Determine the (X, Y) coordinate at the center of the cell enclosing the given text.  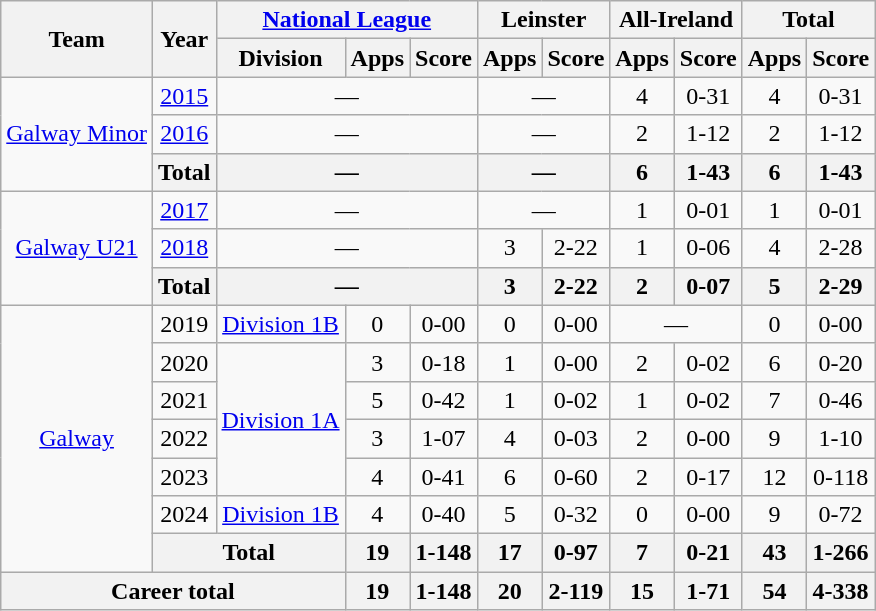
0-60 (576, 477)
0-07 (708, 286)
Galway (77, 438)
2019 (184, 324)
Division 1A (280, 419)
2023 (184, 477)
2021 (184, 400)
0-42 (444, 400)
0-40 (444, 515)
Galway Minor (77, 134)
Team (77, 39)
0-06 (708, 248)
0-18 (444, 362)
1-266 (841, 553)
2024 (184, 515)
0-03 (576, 438)
0-20 (841, 362)
National League (346, 20)
Year (184, 39)
0-118 (841, 477)
17 (509, 553)
0-32 (576, 515)
12 (774, 477)
2017 (184, 210)
Division (280, 58)
15 (642, 591)
0-46 (841, 400)
2016 (184, 134)
4-338 (841, 591)
2-28 (841, 248)
0-17 (708, 477)
1-71 (708, 591)
2-29 (841, 286)
2022 (184, 438)
2020 (184, 362)
1-10 (841, 438)
20 (509, 591)
0-41 (444, 477)
0-21 (708, 553)
2015 (184, 96)
2-119 (576, 591)
Leinster (543, 20)
0-97 (576, 553)
54 (774, 591)
Galway U21 (77, 248)
1-07 (444, 438)
0-72 (841, 515)
43 (774, 553)
All-Ireland (676, 20)
Career total (173, 591)
2018 (184, 248)
